Output the [x, y] coordinate of the center of the cell containing the given text.  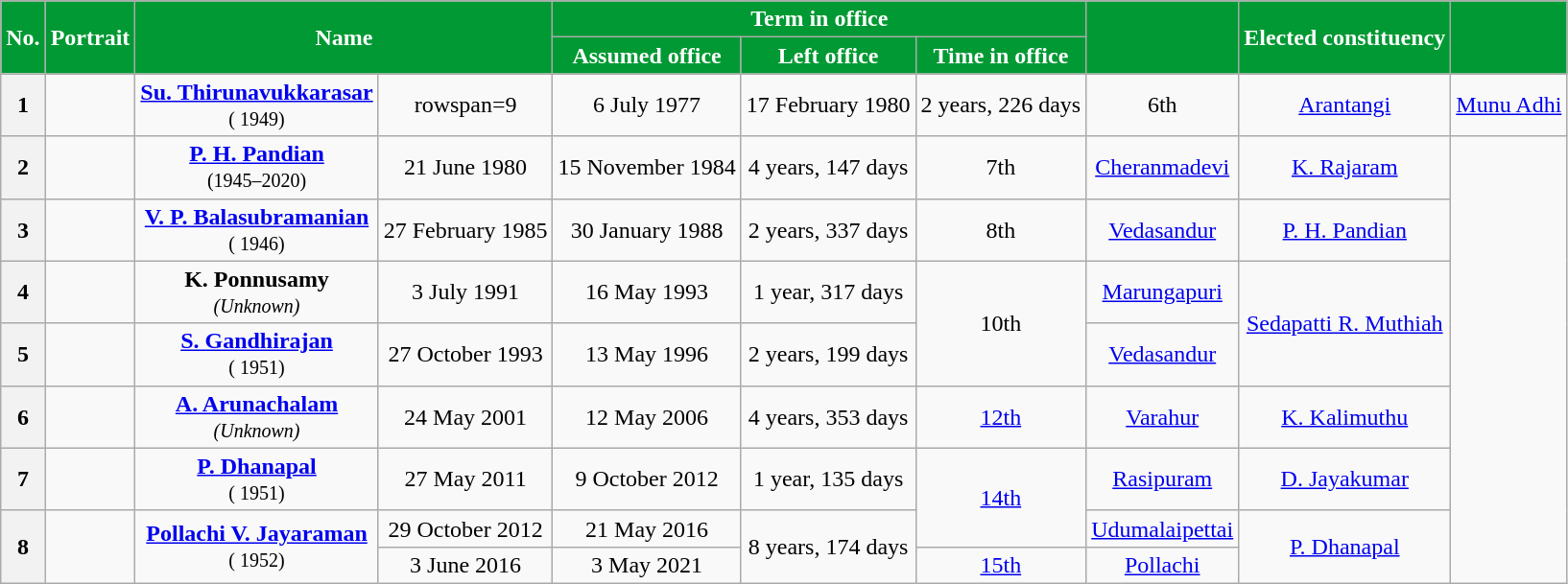
6 July 1977 [647, 105]
30 January 1988 [647, 230]
P. Dhanapal( 1951) [257, 479]
Marungapuri [1163, 292]
2 years, 226 days [1001, 105]
3 [23, 230]
1 year, 135 days [828, 479]
15th [1001, 565]
Pollachi [1163, 565]
Left office [828, 56]
1 year, 317 days [828, 292]
2 years, 337 days [828, 230]
8 [23, 547]
Rasipuram [1163, 479]
Time in office [1001, 56]
10th [1001, 323]
Portrait [90, 37]
Varahur [1163, 416]
5 [23, 355]
6 [23, 416]
S. Gandhirajan( 1951) [257, 355]
A. Arunachalam(Unknown) [257, 416]
29 October 2012 [465, 528]
9 October 2012 [647, 479]
1 [23, 105]
No. [23, 37]
8 years, 174 days [828, 547]
Udumalaipettai [1163, 528]
Su. Thirunavukkarasar( 1949) [257, 105]
6th [1163, 105]
27 May 2011 [465, 479]
rowspan=9 [465, 105]
K. Rajaram [1345, 167]
Cheranmadevi [1163, 167]
4 years, 147 days [828, 167]
17 February 1980 [828, 105]
21 June 1980 [465, 167]
8th [1001, 230]
3 July 1991 [465, 292]
21 May 2016 [647, 528]
12 May 2006 [647, 416]
V. P. Balasubramanian( 1946) [257, 230]
P. H. Pandian [1345, 230]
4 [23, 292]
3 June 2016 [465, 565]
Pollachi V. Jayaraman( 1952) [257, 547]
2 [23, 167]
Munu Adhi [1509, 105]
Term in office [820, 19]
16 May 1993 [647, 292]
K. Kalimuthu [1345, 416]
P. H. Pandian(1945–2020) [257, 167]
14th [1001, 497]
D. Jayakumar [1345, 479]
P. Dhanapal [1345, 547]
12th [1001, 416]
13 May 1996 [647, 355]
Sedapatti R. Muthiah [1345, 323]
Assumed office [647, 56]
24 May 2001 [465, 416]
4 years, 353 days [828, 416]
Name [344, 37]
K. Ponnusamy(Unknown) [257, 292]
7th [1001, 167]
27 February 1985 [465, 230]
7 [23, 479]
2 years, 199 days [828, 355]
Elected constituency [1345, 37]
27 October 1993 [465, 355]
Arantangi [1345, 105]
3 May 2021 [647, 565]
15 November 1984 [647, 167]
